Pinpoint the cell where the given text exists, returning its [X, Y] midpoint coordinate. 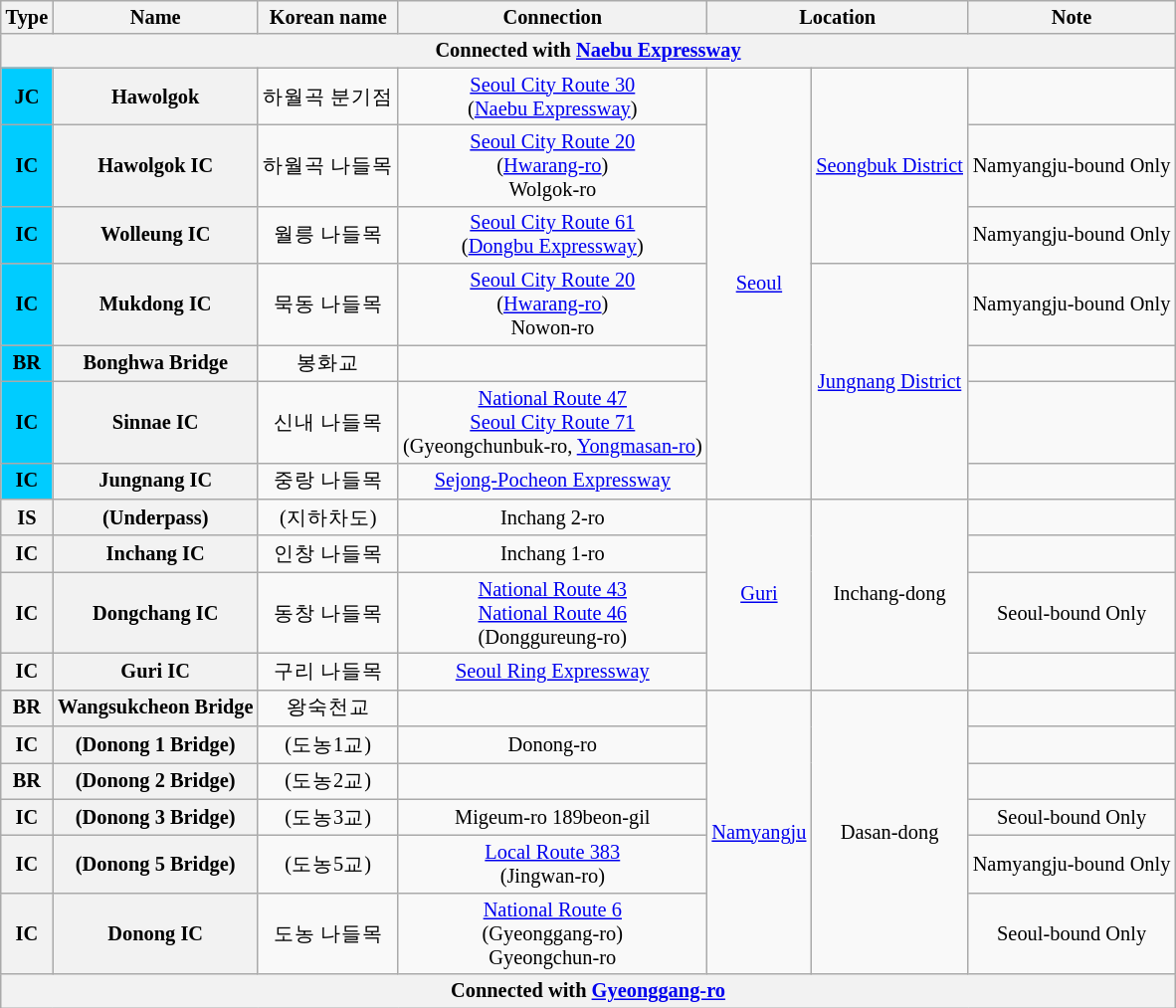
(도농1교) [328, 744]
Guri IC [155, 671]
National Route 43National Route 46(Donggureung-ro) [552, 613]
Seoul City Route 20(Hwarang-ro)Wolgok-ro [552, 165]
Name [155, 17]
Seoul [760, 284]
Korean name [328, 17]
Inchang 1-ro [552, 553]
Type [27, 17]
(도농3교) [328, 818]
묵동 나들목 [328, 304]
Inchang-dong [889, 594]
Sinnae IC [155, 422]
(Donong 3 Bridge) [155, 818]
월릉 나들목 [328, 235]
National Route 47Seoul City Route 71(Gyeongchunbuk-ro, Yongmasan-ro) [552, 422]
Dasan-dong [889, 832]
IS [27, 517]
Location [838, 17]
Note [1072, 17]
JC [27, 97]
중랑 나들목 [328, 482]
Connection [552, 17]
Seoul Ring Expressway [552, 671]
Seoul City Route 61(Dongbu Expressway) [552, 235]
Seoul City Route 30(Naebu Expressway) [552, 97]
National Route 6(Gyeonggang-ro)Gyeongchun-ro [552, 933]
인창 나들목 [328, 553]
Wangsukcheon Bridge [155, 708]
(Donong 5 Bridge) [155, 865]
Connected with Naebu Expressway [589, 51]
(도농2교) [328, 780]
Connected with Gyeonggang-ro [589, 991]
봉화교 [328, 362]
신내 나들목 [328, 422]
(도농5교) [328, 865]
Hawolgok IC [155, 165]
Jungnang IC [155, 482]
(Donong 1 Bridge) [155, 744]
Jungnang District [889, 382]
Mukdong IC [155, 304]
Inchang IC [155, 553]
하월곡 분기점 [328, 97]
도농 나들목 [328, 933]
(지하차도) [328, 517]
(Underpass) [155, 517]
Inchang 2-ro [552, 517]
왕숙천교 [328, 708]
Migeum-ro 189beon-gil [552, 818]
Namyangju [760, 832]
Dongchang IC [155, 613]
Wolleung IC [155, 235]
Seoul City Route 20(Hwarang-ro)Nowon-ro [552, 304]
하월곡 나들목 [328, 165]
Donong IC [155, 933]
Donong-ro [552, 744]
Guri [760, 594]
Sejong-Pocheon Expressway [552, 482]
Hawolgok [155, 97]
Local Route 383(Jingwan-ro) [552, 865]
Bonghwa Bridge [155, 362]
동창 나들목 [328, 613]
(Donong 2 Bridge) [155, 780]
Seongbuk District [889, 165]
구리 나들목 [328, 671]
